Locate the cell with the specified text and output its [x, y] center coordinate. 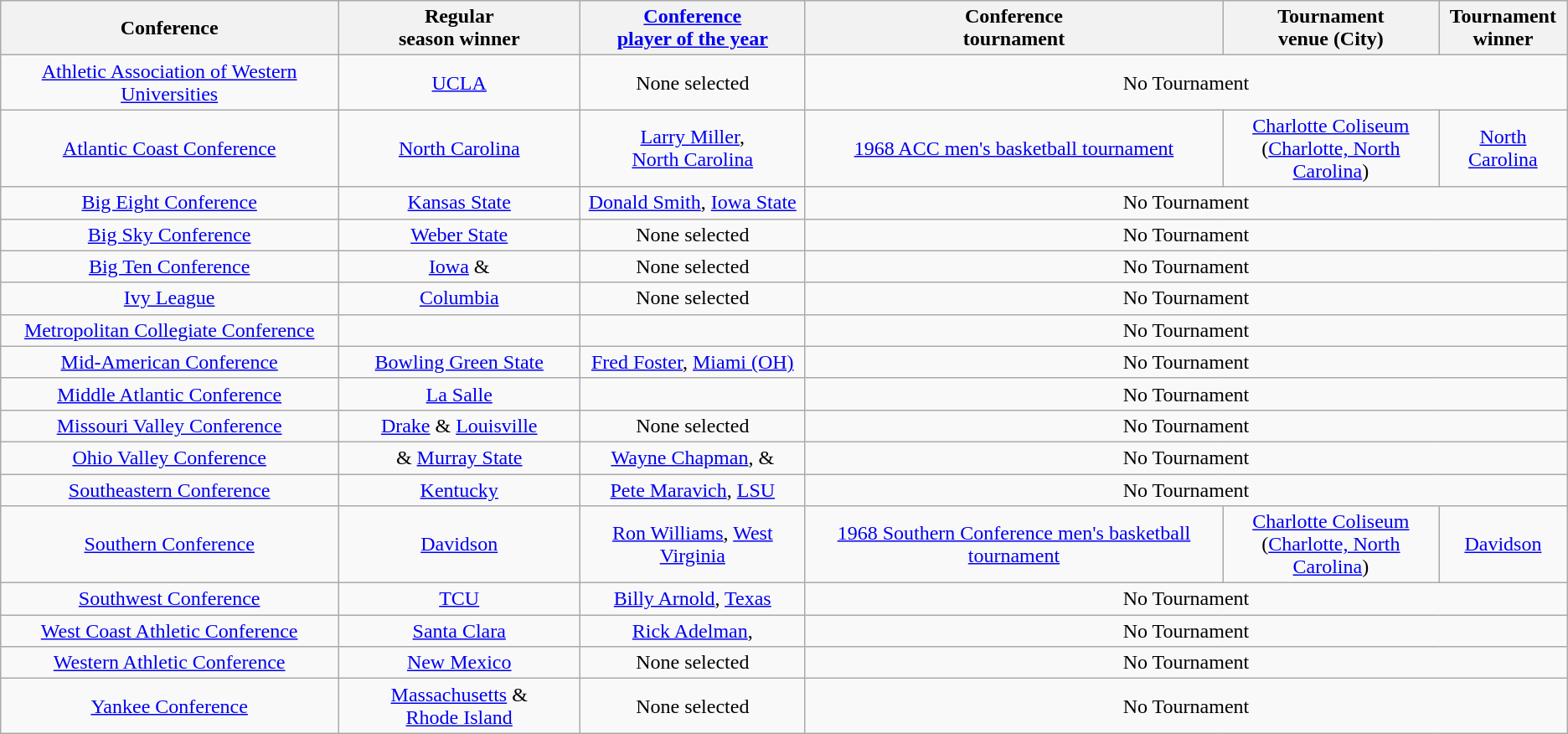
Yankee Conference [169, 706]
& Murray State [459, 457]
Conference [169, 28]
Donald Smith, Iowa State [693, 203]
Mid-American Conference [169, 362]
Athletic Association of Western Universities [169, 82]
Conference tournament [1014, 28]
Pete Maravich, LSU [693, 490]
Fred Foster, Miami (OH) [693, 362]
Larry Miller,North Carolina [693, 148]
Weber State [459, 235]
UCLA [459, 82]
Massachusetts & Rhode Island [459, 706]
Big Ten Conference [169, 266]
Regular season winner [459, 28]
La Salle [459, 394]
Santa Clara [459, 631]
Ron Williams, West Virginia [693, 545]
Columbia [459, 298]
Southeastern Conference [169, 490]
TCU [459, 599]
Ivy League [169, 298]
Iowa & [459, 266]
1968 Southern Conference men's basketball tournament [1014, 545]
Southern Conference [169, 545]
Missouri Valley Conference [169, 426]
Billy Arnold, Texas [693, 599]
Atlantic Coast Conference [169, 148]
Metropolitan Collegiate Conference [169, 330]
New Mexico [459, 663]
Kansas State [459, 203]
Middle Atlantic Conference [169, 394]
Big Sky Conference [169, 235]
West Coast Athletic Conference [169, 631]
Bowling Green State [459, 362]
1968 ACC men's basketball tournament [1014, 148]
Wayne Chapman, & [693, 457]
Rick Adelman, [693, 631]
Western Athletic Conference [169, 663]
Conference player of the year [693, 28]
Ohio Valley Conference [169, 457]
Big Eight Conference [169, 203]
Tournament venue (City) [1330, 28]
Tournament winner [1504, 28]
Southwest Conference [169, 599]
Drake & Louisville [459, 426]
Kentucky [459, 490]
